Pinpoint the cell where the given text exists, returning its (X, Y) midpoint coordinate. 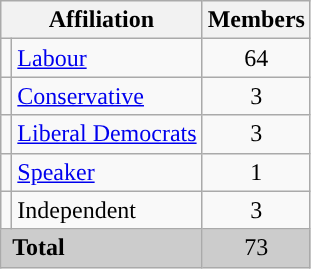
Total (102, 248)
64 (256, 58)
Labour (107, 58)
Independent (107, 210)
73 (256, 248)
Conservative (107, 96)
1 (256, 172)
Affiliation (102, 20)
Members (256, 20)
Liberal Democrats (107, 134)
Speaker (107, 172)
